For the text-containing cell, return its midpoint in (X, Y) coordinate format. 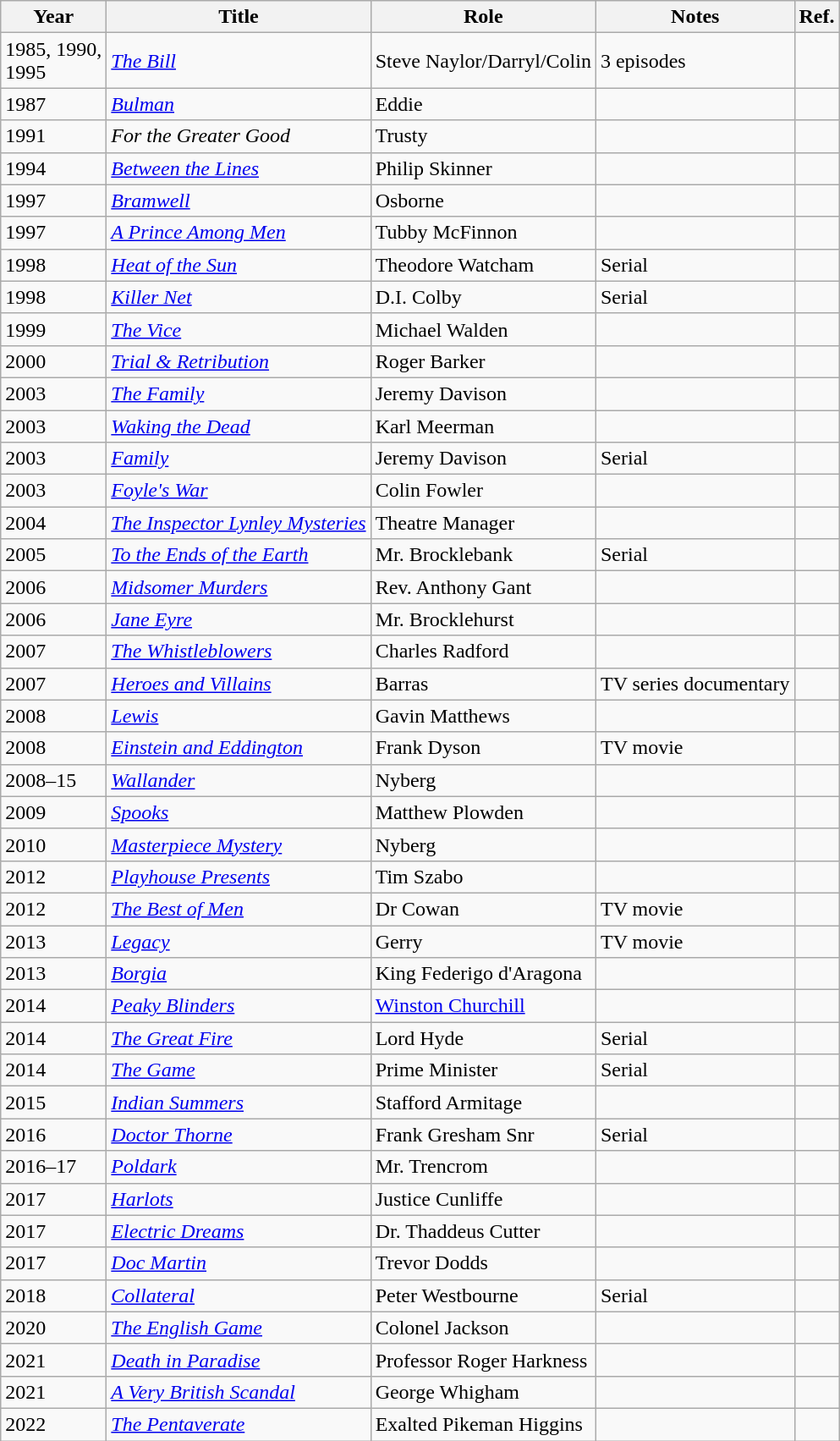
Legacy (239, 942)
Gavin Matthews (483, 716)
Foyle's War (239, 491)
Dr. Thaddeus Cutter (483, 1231)
Heroes and Villains (239, 684)
Peter Westbourne (483, 1295)
Stafford Armitage (483, 1103)
Collateral (239, 1295)
Doc Martin (239, 1263)
Gerry (483, 942)
3 episodes (695, 61)
Philip Skinner (483, 168)
The Whistleblowers (239, 652)
Year (54, 17)
2010 (54, 844)
Electric Dreams (239, 1231)
Barras (483, 684)
Notes (695, 17)
Masterpiece Mystery (239, 844)
The Best of Men (239, 909)
Harlots (239, 1199)
1985, 1990,1995 (54, 61)
Heat of the Sun (239, 265)
1999 (54, 329)
Lord Hyde (483, 1038)
Family (239, 459)
TV series documentary (695, 684)
The Vice (239, 329)
Title (239, 17)
2000 (54, 361)
2004 (54, 523)
Between the Lines (239, 168)
Karl Meerman (483, 426)
A Prince Among Men (239, 233)
George Whigham (483, 1392)
Frank Dyson (483, 748)
Colonel Jackson (483, 1328)
Poldark (239, 1167)
Mr. Brocklebank (483, 555)
Rev. Anthony Gant (483, 587)
The Family (239, 393)
Doctor Thorne (239, 1135)
1994 (54, 168)
Roger Barker (483, 361)
The Great Fire (239, 1038)
To the Ends of the Earth (239, 555)
Tim Szabo (483, 877)
2015 (54, 1103)
Einstein and Eddington (239, 748)
Theatre Manager (483, 523)
The Pentaverate (239, 1424)
Indian Summers (239, 1103)
Matthew Plowden (483, 812)
Role (483, 17)
2008–15 (54, 780)
Exalted Pikeman Higgins (483, 1424)
The Bill (239, 61)
Michael Walden (483, 329)
Winston Churchill (483, 1006)
Bramwell (239, 201)
A Very British Scandal (239, 1392)
Trial & Retribution (239, 361)
2016–17 (54, 1167)
D.I. Colby (483, 297)
Mr. Trencrom (483, 1167)
2022 (54, 1424)
King Federigo d'Aragona (483, 974)
Midsomer Murders (239, 587)
Spooks (239, 812)
Mr. Brocklehurst (483, 619)
The Inspector Lynley Mysteries (239, 523)
2016 (54, 1135)
Dr Cowan (483, 909)
Steve Naylor/Darryl/Colin (483, 61)
Trusty (483, 136)
Colin Fowler (483, 491)
Borgia (239, 974)
2020 (54, 1328)
1991 (54, 136)
Trevor Dodds (483, 1263)
1987 (54, 104)
Theodore Watcham (483, 265)
2005 (54, 555)
Eddie (483, 104)
Justice Cunliffe (483, 1199)
The English Game (239, 1328)
Death in Paradise (239, 1360)
For the Greater Good (239, 136)
Waking the Dead (239, 426)
2009 (54, 812)
Jane Eyre (239, 619)
Frank Gresham Snr (483, 1135)
Ref. (817, 17)
Wallander (239, 780)
Bulman (239, 104)
Killer Net (239, 297)
Charles Radford (483, 652)
The Game (239, 1070)
Tubby McFinnon (483, 233)
Lewis (239, 716)
Peaky Blinders (239, 1006)
Osborne (483, 201)
2018 (54, 1295)
Playhouse Presents (239, 877)
Professor Roger Harkness (483, 1360)
Prime Minister (483, 1070)
